For the text-containing cell, return its midpoint in [X, Y] coordinate format. 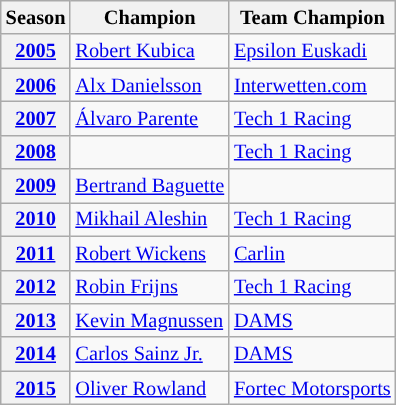
Carlos Sainz Jr. [150, 354]
2008 [36, 152]
Interwetten.com [312, 85]
Season [36, 17]
Champion [150, 17]
2010 [36, 219]
Álvaro Parente [150, 118]
Robert Wickens [150, 253]
Oliver Rowland [150, 388]
Robert Kubica [150, 51]
Robin Frijns [150, 287]
Alx Danielsson [150, 85]
2009 [36, 186]
Carlin [312, 253]
2007 [36, 118]
Fortec Motorsports [312, 388]
2005 [36, 51]
2011 [36, 253]
Mikhail Aleshin [150, 219]
2006 [36, 85]
Epsilon Euskadi [312, 51]
Bertrand Baguette [150, 186]
Kevin Magnussen [150, 320]
2012 [36, 287]
2015 [36, 388]
2014 [36, 354]
Team Champion [312, 17]
2013 [36, 320]
